Scan for the cell matching the given text and deliver its (X, Y) coordinate at center. 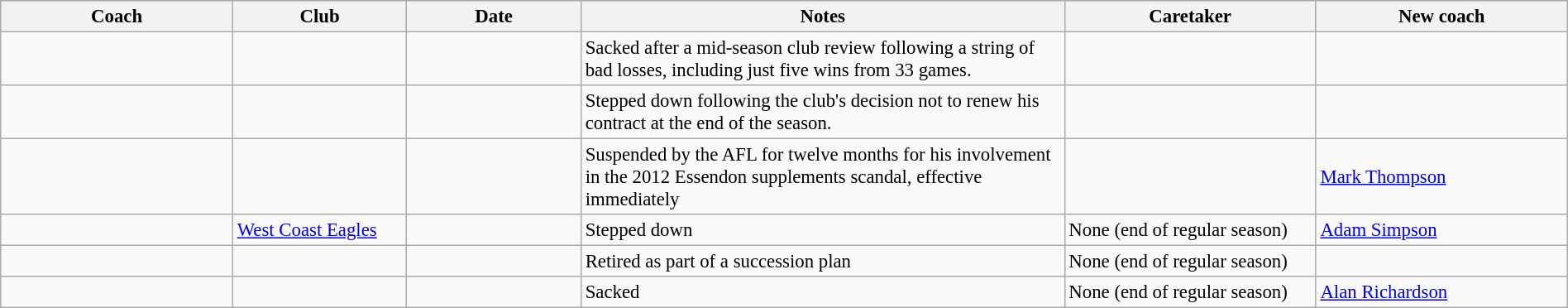
Mark Thompson (1441, 177)
Caretaker (1190, 17)
Date (494, 17)
Stepped down following the club's decision not to renew his contract at the end of the season. (822, 113)
New coach (1441, 17)
Sacked after a mid-season club review following a string of bad losses, including just five wins from 33 games. (822, 60)
Adam Simpson (1441, 230)
Sacked (822, 292)
Retired as part of a succession plan (822, 262)
Alan Richardson (1441, 292)
Notes (822, 17)
West Coast Eagles (319, 230)
Suspended by the AFL for twelve months for his involvement in the 2012 Essendon supplements scandal, effective immediately (822, 177)
Stepped down (822, 230)
Club (319, 17)
Coach (117, 17)
